Capture the cell that displays the provided text and extract its (x, y) central coordinate. 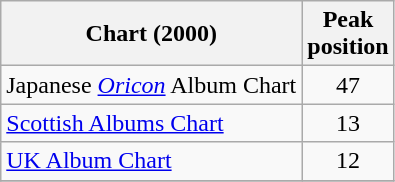
Japanese Oricon Album Chart (152, 85)
Scottish Albums Chart (152, 123)
Chart (2000) (152, 34)
47 (348, 85)
12 (348, 161)
Peakposition (348, 34)
13 (348, 123)
UK Album Chart (152, 161)
